Return (x, y) of the center of cell containing provided text 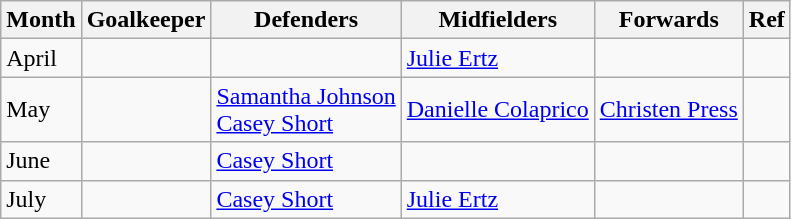
Forwards (668, 20)
July (41, 199)
June (41, 161)
Christen Press (668, 110)
Defenders (306, 20)
Midfielders (498, 20)
Danielle Colaprico (498, 110)
Month (41, 20)
Samantha Johnson Casey Short (306, 110)
Ref (766, 20)
May (41, 110)
Goalkeeper (146, 20)
April (41, 58)
